Return the (X, Y) coordinate for the center point of the cell that contains the specified text.  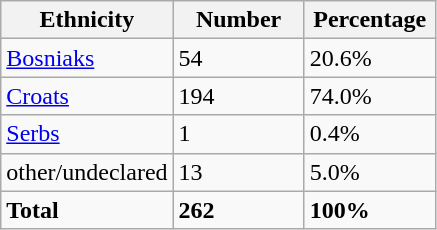
194 (238, 96)
0.4% (370, 134)
262 (238, 210)
Ethnicity (87, 20)
74.0% (370, 96)
Percentage (370, 20)
5.0% (370, 172)
13 (238, 172)
54 (238, 58)
Serbs (87, 134)
Number (238, 20)
other/undeclared (87, 172)
100% (370, 210)
Total (87, 210)
Bosniaks (87, 58)
20.6% (370, 58)
1 (238, 134)
Croats (87, 96)
